Return the (x, y) coordinate for the center point of the cell that contains the specified text.  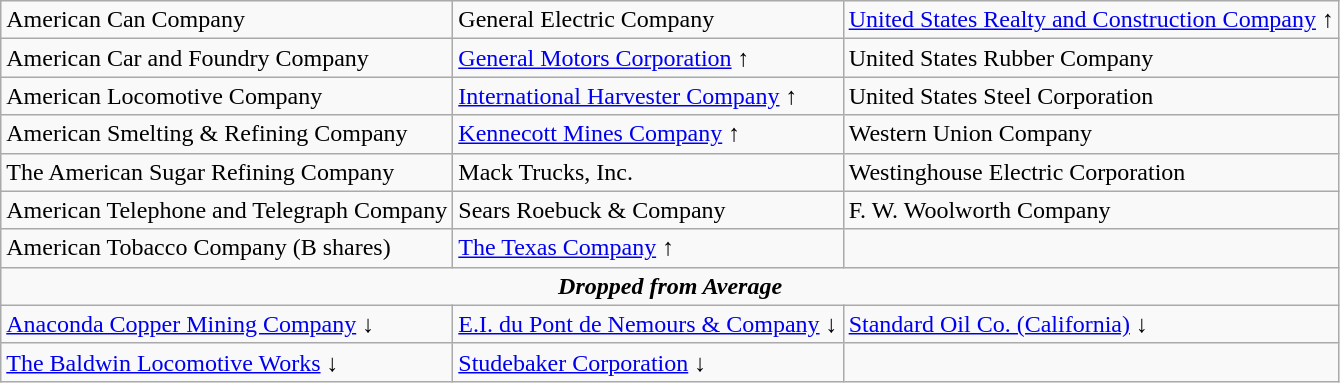
American Can Company (227, 20)
The Baldwin Locomotive Works ↓ (227, 362)
General Motors Corporation ↑ (648, 58)
United States Rubber Company (1091, 58)
Western Union Company (1091, 134)
Dropped from Average (670, 286)
International Harvester Company ↑ (648, 96)
E.I. du Pont de Nemours & Company ↓ (648, 324)
United States Realty and Construction Company ↑ (1091, 20)
American Car and Foundry Company (227, 58)
American Tobacco Company (B shares) (227, 248)
Mack Trucks, Inc. (648, 172)
American Smelting & Refining Company (227, 134)
United States Steel Corporation (1091, 96)
Standard Oil Co. (California) ↓ (1091, 324)
American Locomotive Company (227, 96)
Anaconda Copper Mining Company ↓ (227, 324)
F. W. Woolworth Company (1091, 210)
Kennecott Mines Company ↑ (648, 134)
Westinghouse Electric Corporation (1091, 172)
The American Sugar Refining Company (227, 172)
Studebaker Corporation ↓ (648, 362)
American Telephone and Telegraph Company (227, 210)
Sears Roebuck & Company (648, 210)
The Texas Company ↑ (648, 248)
General Electric Company (648, 20)
